Search for the cell housing the specified text and yield its [X, Y] center coordinate. 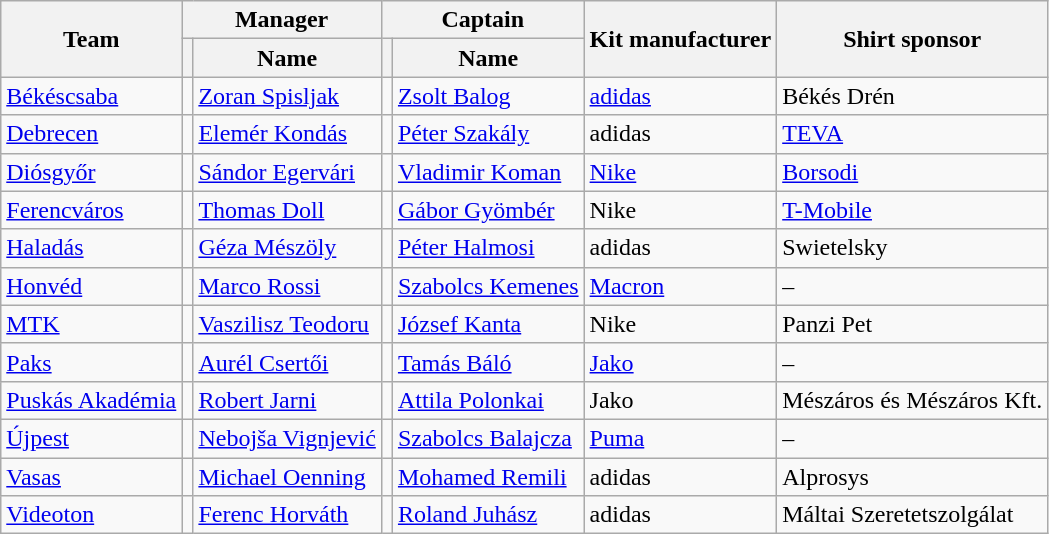
Zsolt Balog [488, 96]
Marco Rossi [287, 286]
Alprosys [912, 477]
Békés Drén [912, 96]
Manager [282, 20]
Szabolcs Kemenes [488, 286]
Team [92, 39]
Gábor Gyömbér [488, 210]
Újpest [92, 438]
Puskás Akadémia [92, 400]
Swietelsky [912, 248]
Géza Mészöly [287, 248]
Panzi Pet [912, 324]
Haladás [92, 248]
Nebojša Vignjević [287, 438]
Macron [680, 286]
Zoran Spisljak [287, 96]
Vasas [92, 477]
Ferencváros [92, 210]
TEVA [912, 134]
Roland Juhász [488, 515]
Máltai Szeretetszolgálat [912, 515]
Békéscsaba [92, 96]
Vaszilisz Teodoru [287, 324]
T-Mobile [912, 210]
Mohamed Remili [488, 477]
Péter Halmosi [488, 248]
Aurél Csertői [287, 362]
Mészáros és Mészáros Kft. [912, 400]
Paks [92, 362]
Ferenc Horváth [287, 515]
József Kanta [488, 324]
Michael Oenning [287, 477]
Debrecen [92, 134]
Shirt sponsor [912, 39]
Captain [482, 20]
Vladimir Koman [488, 172]
Borsodi [912, 172]
Péter Szakály [488, 134]
Sándor Egervári [287, 172]
Tamás Báló [488, 362]
Puma [680, 438]
Kit manufacturer [680, 39]
Elemér Kondás [287, 134]
Robert Jarni [287, 400]
MTK [92, 324]
Diósgyőr [92, 172]
Thomas Doll [287, 210]
Honvéd [92, 286]
Attila Polonkai [488, 400]
Szabolcs Balajcza [488, 438]
Videoton [92, 515]
